Output the (X, Y) coordinate of the center of the cell containing the given text.  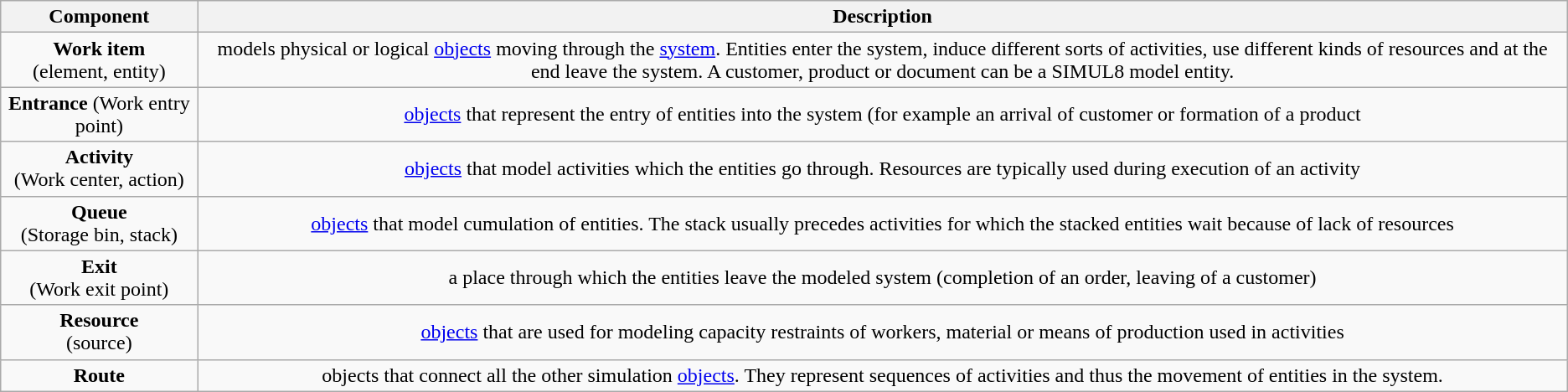
objects that model activities which the entities go through. Resources are typically used during execution of an activity (883, 169)
Entrance (Work entry point) (99, 114)
Component (99, 17)
Activity(Work center, action) (99, 169)
objects that are used for modeling capacity restraints of workers, material or means of production used in activities (883, 332)
objects that connect all the other simulation objects. They represent sequences of activities and thus the movement of entities in the system. (883, 375)
Description (883, 17)
objects that represent the entry of entities into the system (for example an arrival of customer or formation of a product (883, 114)
Route (99, 375)
Resource(source) (99, 332)
Queue(Storage bin, stack) (99, 223)
a place through which the entities leave the modeled system (completion of an order, leaving of a customer) (883, 278)
objects that model cumulation of entities. The stack usually precedes activities for which the stacked entities wait because of lack of resources (883, 223)
Exit(Work exit point) (99, 278)
Work item(element, entity) (99, 60)
